Capture the cell that displays the provided text and extract its (X, Y) central coordinate. 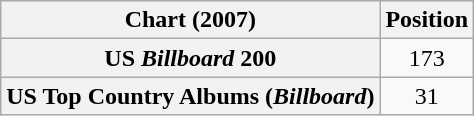
Chart (2007) (190, 20)
US Billboard 200 (190, 58)
Position (427, 20)
US Top Country Albums (Billboard) (190, 96)
173 (427, 58)
31 (427, 96)
